Return [x, y] of the center of cell containing provided text 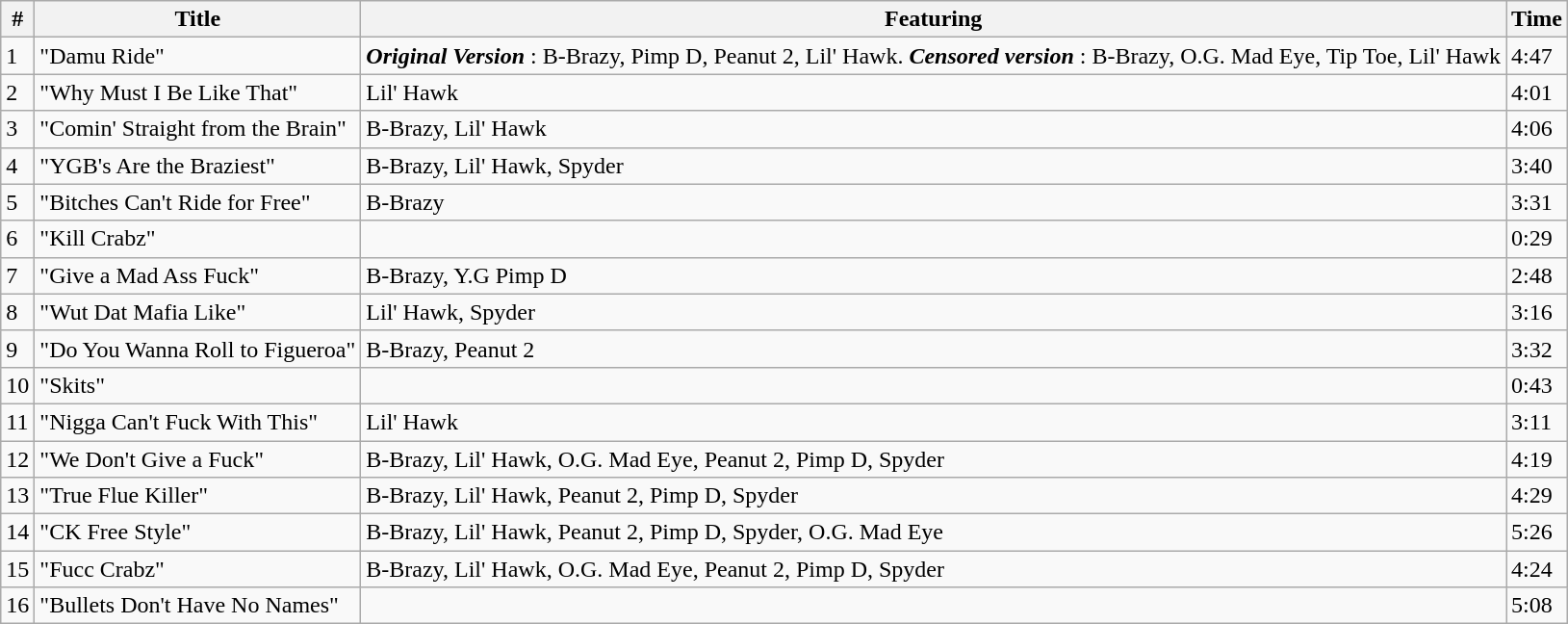
13 [17, 496]
0:29 [1537, 239]
4:19 [1537, 459]
11 [17, 422]
Time [1537, 19]
"Kill Crabz" [198, 239]
8 [17, 312]
"Why Must I Be Like That" [198, 92]
"Damu Ride" [198, 56]
"Comin' Straight from the Brain" [198, 129]
"True Flue Killer" [198, 496]
B-Brazy, Lil' Hawk, Peanut 2, Pimp D, Spyder, O.G. Mad Eye [934, 533]
"CK Free Style" [198, 533]
"Bullets Don't Have No Names" [198, 606]
3:40 [1537, 166]
"Nigga Can't Fuck With This" [198, 422]
Lil' Hawk, Spyder [934, 312]
4 [17, 166]
"YGB's Are the Braziest" [198, 166]
5:26 [1537, 533]
Title [198, 19]
B-Brazy, Lil' Hawk, Spyder [934, 166]
B-Brazy, Lil' Hawk [934, 129]
B-Brazy, Peanut 2 [934, 349]
7 [17, 275]
5:08 [1537, 606]
1 [17, 56]
2:48 [1537, 275]
0:43 [1537, 385]
B-Brazy, Lil' Hawk, Peanut 2, Pimp D, Spyder [934, 496]
4:47 [1537, 56]
4:29 [1537, 496]
"Skits" [198, 385]
Featuring [934, 19]
Original Version : B-Brazy, Pimp D, Peanut 2, Lil' Hawk. Censored version : B-Brazy, O.G. Mad Eye, Tip Toe, Lil' Hawk [934, 56]
"We Don't Give a Fuck" [198, 459]
10 [17, 385]
"Fucc Crabz" [198, 569]
B-Brazy, Y.G Pimp D [934, 275]
"Give a Mad Ass Fuck" [198, 275]
4:01 [1537, 92]
3:31 [1537, 202]
"Do You Wanna Roll to Figueroa" [198, 349]
4:06 [1537, 129]
3 [17, 129]
6 [17, 239]
5 [17, 202]
3:32 [1537, 349]
3:11 [1537, 422]
3:16 [1537, 312]
16 [17, 606]
9 [17, 349]
15 [17, 569]
12 [17, 459]
"Bitches Can't Ride for Free" [198, 202]
4:24 [1537, 569]
14 [17, 533]
2 [17, 92]
B-Brazy [934, 202]
"Wut Dat Mafia Like" [198, 312]
# [17, 19]
